Detect which cell encompasses the target text, then output its [X, Y] center coordinate. 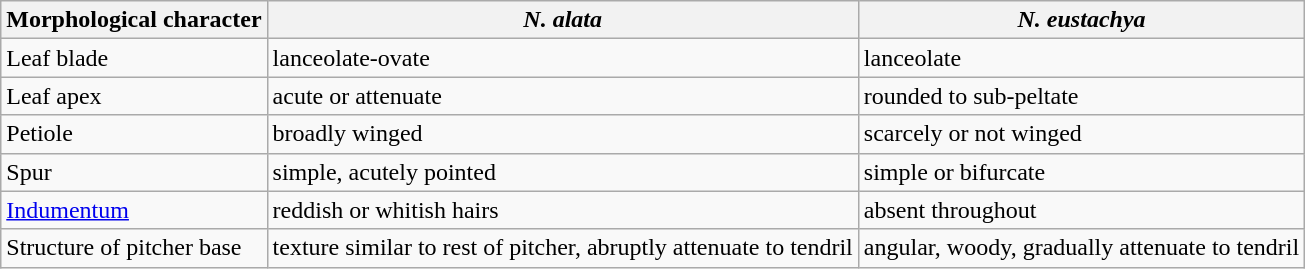
Leaf blade [134, 58]
broadly winged [562, 134]
Structure of pitcher base [134, 248]
angular, woody, gradually attenuate to tendril [1081, 248]
N. eustachya [1081, 20]
Morphological character [134, 20]
acute or attenuate [562, 96]
Petiole [134, 134]
lanceolate [1081, 58]
rounded to sub-peltate [1081, 96]
texture similar to rest of pitcher, abruptly attenuate to tendril [562, 248]
simple or bifurcate [1081, 172]
Spur [134, 172]
reddish or whitish hairs [562, 210]
simple, acutely pointed [562, 172]
N. alata [562, 20]
lanceolate-ovate [562, 58]
scarcely or not winged [1081, 134]
Indumentum [134, 210]
absent throughout [1081, 210]
Leaf apex [134, 96]
